Locate the cell with the specified text and output its [X, Y] center coordinate. 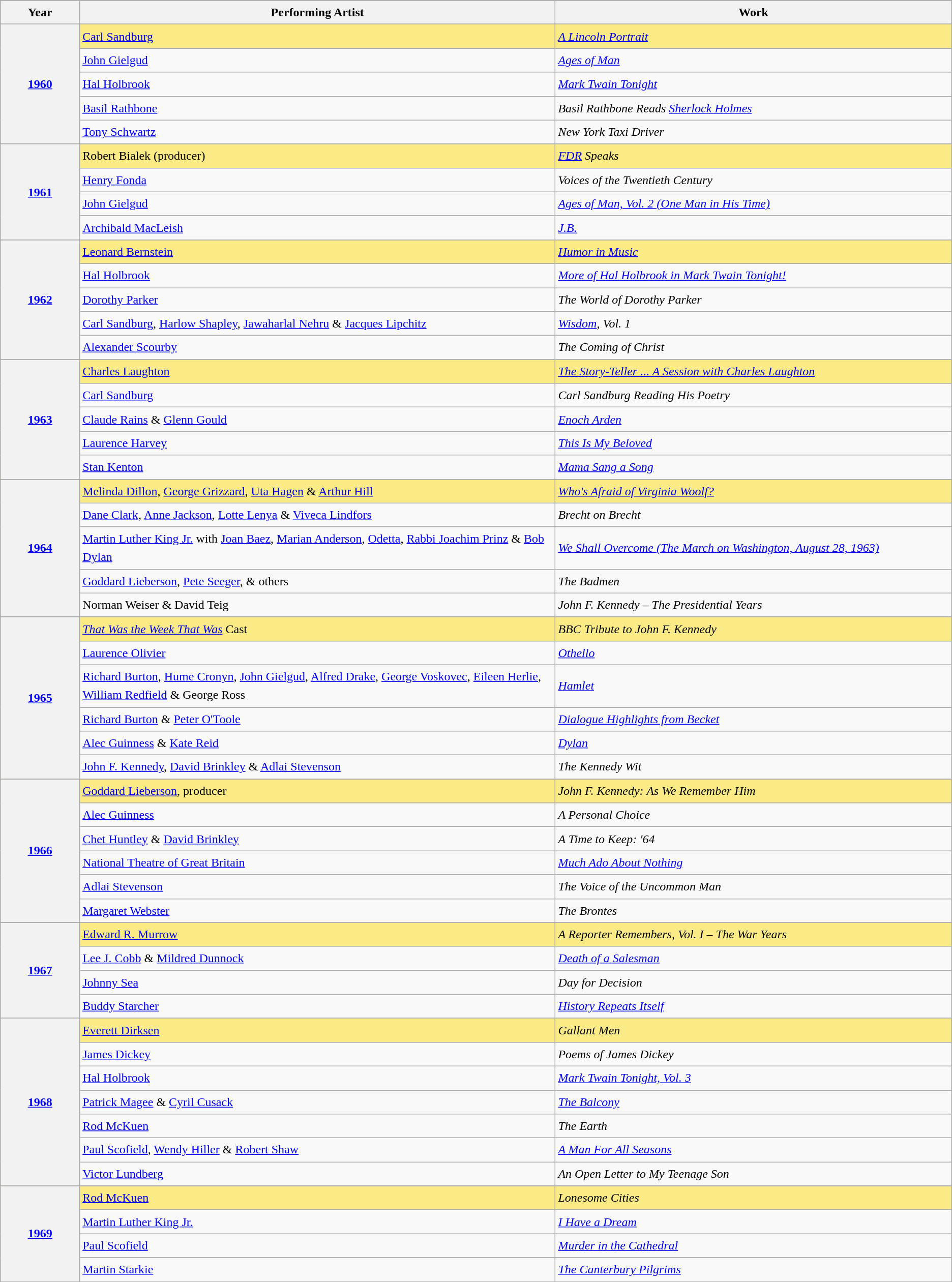
History Repeats Itself [754, 1006]
Laurence Olivier [317, 653]
Henry Fonda [317, 180]
Basil Rathbone [317, 108]
This Is My Beloved [754, 443]
I Have a Dream [754, 1221]
1962 [40, 299]
Wisdom, Vol. 1 [754, 323]
Mark Twain Tonight [754, 84]
Dylan [754, 743]
A Lincoln Portrait [754, 37]
Johnny Sea [317, 982]
Paul Scofield, Wendy Hiller & Robert Shaw [317, 1150]
The Badmen [754, 581]
John F. Kennedy – The Presidential Years [754, 605]
That Was the Week That Was Cast [317, 629]
Work [754, 12]
Richard Burton & Peter O'Toole [317, 719]
We Shall Overcome (The March on Washington, August 28, 1963) [754, 548]
Stan Kenton [317, 467]
Mama Sang a Song [754, 467]
The Story-Teller ... A Session with Charles Laughton [754, 371]
Laurence Harvey [317, 443]
1963 [40, 419]
Humor in Music [754, 251]
Year [40, 12]
Voices of the Twentieth Century [754, 180]
Gallant Men [754, 1030]
1960 [40, 84]
Alexander Scourby [317, 348]
Edward R. Murrow [317, 935]
Alec Guinness [317, 815]
Carl Sandburg, Harlow Shapley, Jawaharlal Nehru & Jacques Lipchitz [317, 323]
The Earth [754, 1126]
Day for Decision [754, 982]
Othello [754, 653]
James Dickey [317, 1054]
Leonard Bernstein [317, 251]
J.B. [754, 228]
The World of Dorothy Parker [754, 300]
Adlai Stevenson [317, 887]
The Voice of the Uncommon Man [754, 887]
Everett Dirksen [317, 1030]
National Theatre of Great Britain [317, 862]
Claude Rains & Glenn Gould [317, 419]
Dialogue Highlights from Becket [754, 719]
Martin Starkie [317, 1269]
Tony Schwartz [317, 132]
Martin Luther King Jr. with Joan Baez, Marian Anderson, Odetta, Rabbi Joachim Prinz & Bob Dylan [317, 548]
The Coming of Christ [754, 348]
Murder in the Cathedral [754, 1246]
New York Taxi Driver [754, 132]
Chet Huntley & David Brinkley [317, 839]
BBC Tribute to John F. Kennedy [754, 629]
Archibald MacLeish [317, 228]
Carl Sandburg Reading His Poetry [754, 396]
Dane Clark, Anne Jackson, Lotte Lenya & Viveca Lindfors [317, 515]
Death of a Salesman [754, 958]
Patrick Magee & Cyril Cusack [317, 1102]
Charles Laughton [317, 371]
Goddard Lieberson, Pete Seeger, & others [317, 581]
Ages of Man [754, 60]
Lee J. Cobb & Mildred Dunnock [317, 958]
Ages of Man, Vol. 2 (One Man in His Time) [754, 203]
Mark Twain Tonight, Vol. 3 [754, 1078]
John F. Kennedy, David Brinkley & Adlai Stevenson [317, 767]
Alec Guinness & Kate Reid [317, 743]
An Open Letter to My Teenage Son [754, 1174]
1968 [40, 1101]
1969 [40, 1234]
Who's Afraid of Virginia Woolf? [754, 491]
Richard Burton, Hume Cronyn, John Gielgud, Alfred Drake, George Voskovec, Eileen Herlie, William Redfield & George Ross [317, 685]
Enoch Arden [754, 419]
Lonesome Cities [754, 1198]
A Man For All Seasons [754, 1150]
A Personal Choice [754, 815]
Paul Scofield [317, 1246]
Victor Lundberg [317, 1174]
1965 [40, 698]
The Balcony [754, 1102]
A Time to Keep: '64 [754, 839]
Much Ado About Nothing [754, 862]
A Reporter Remembers, Vol. I – The War Years [754, 935]
Robert Bialek (producer) [317, 156]
Basil Rathbone Reads Sherlock Holmes [754, 108]
John F. Kennedy: As We Remember Him [754, 791]
Margaret Webster [317, 910]
More of Hal Holbrook in Mark Twain Tonight! [754, 276]
The Kennedy Wit [754, 767]
Dorothy Parker [317, 300]
Poems of James Dickey [754, 1054]
Melinda Dillon, George Grizzard, Uta Hagen & Arthur Hill [317, 491]
The Brontes [754, 910]
Goddard Lieberson, producer [317, 791]
FDR Speaks [754, 156]
Hamlet [754, 685]
Performing Artist [317, 12]
Norman Weiser & David Teig [317, 605]
1961 [40, 192]
1966 [40, 851]
Martin Luther King Jr. [317, 1221]
Brecht on Brecht [754, 515]
Buddy Starcher [317, 1006]
The Canterbury Pilgrims [754, 1269]
1967 [40, 970]
1964 [40, 548]
